Return the (x, y) coordinate for the center point of the cell that contains the specified text.  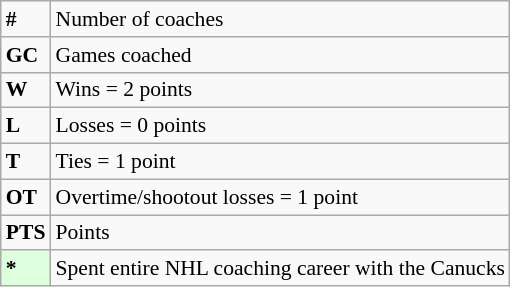
* (26, 269)
OT (26, 197)
# (26, 19)
Wins = 2 points (280, 90)
Ties = 1 point (280, 162)
PTS (26, 233)
L (26, 126)
W (26, 90)
Overtime/shootout losses = 1 point (280, 197)
T (26, 162)
Losses = 0 points (280, 126)
Spent entire NHL coaching career with the Canucks (280, 269)
Number of coaches (280, 19)
Points (280, 233)
Games coached (280, 55)
GC (26, 55)
